Provide the [x, y] coordinate of the cell's center where the given text is located.  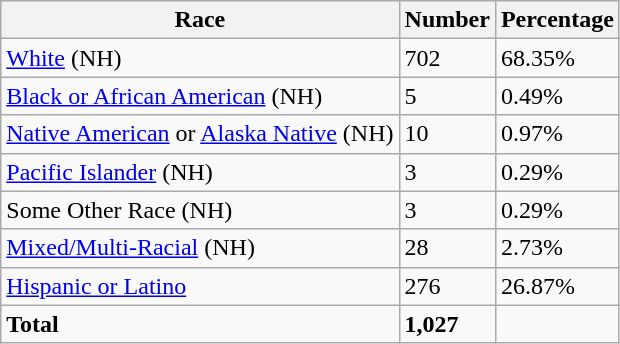
Total [200, 324]
26.87% [557, 286]
Number [447, 20]
Pacific Islander (NH) [200, 172]
0.97% [557, 134]
702 [447, 58]
Mixed/Multi-Racial (NH) [200, 248]
1,027 [447, 324]
Native American or Alaska Native (NH) [200, 134]
Race [200, 20]
White (NH) [200, 58]
Some Other Race (NH) [200, 210]
Black or African American (NH) [200, 96]
2.73% [557, 248]
10 [447, 134]
28 [447, 248]
Hispanic or Latino [200, 286]
Percentage [557, 20]
68.35% [557, 58]
276 [447, 286]
0.49% [557, 96]
5 [447, 96]
